Find where the given text appears and provide that cell's center as (x, y) coordinate. 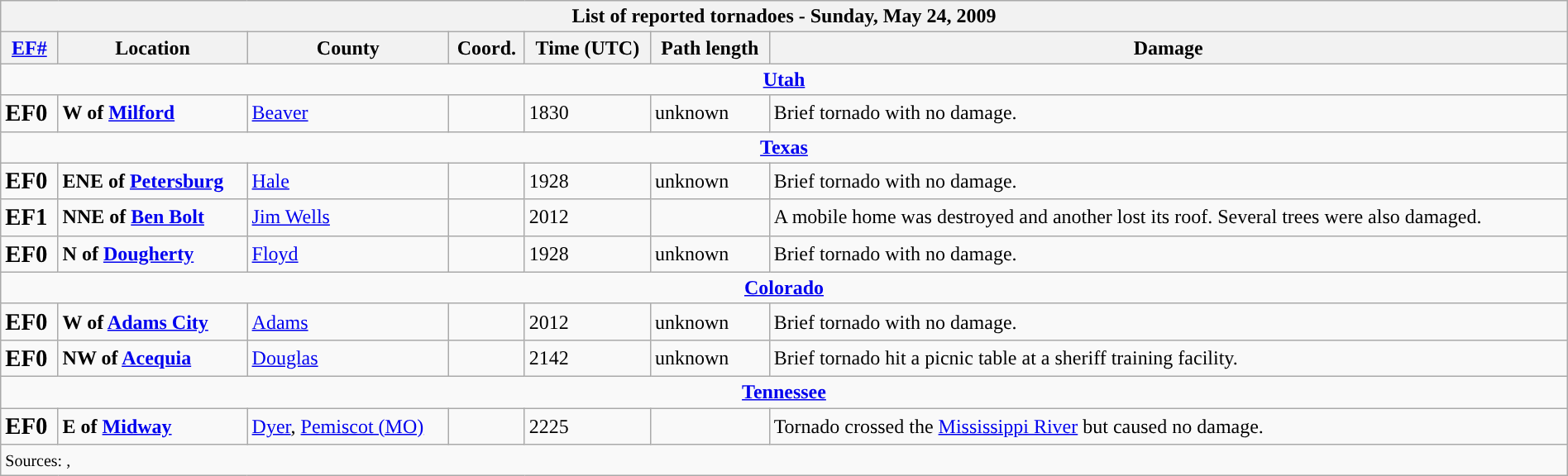
Colorado (784, 288)
Jim Wells (348, 217)
W of Milford (152, 113)
Douglas (348, 358)
Coord. (487, 48)
W of Adams City (152, 321)
Hale (348, 181)
Beaver (348, 113)
List of reported tornadoes - Sunday, May 24, 2009 (784, 17)
EF# (30, 48)
Dyer, Pemiscot (MO) (348, 426)
Floyd (348, 254)
Brief tornado hit a picnic table at a sheriff training facility. (1168, 358)
Time (UTC) (587, 48)
Path length (710, 48)
EF1 (30, 217)
Texas (784, 147)
2225 (587, 426)
Damage (1168, 48)
1830 (587, 113)
Location (152, 48)
E of Midway (152, 426)
County (348, 48)
A mobile home was destroyed and another lost its roof. Several trees were also damaged. (1168, 217)
Tennessee (784, 392)
2142 (587, 358)
NW of Acequia (152, 358)
ENE of Petersburg (152, 181)
Utah (784, 79)
N of Dougherty (152, 254)
NNE of Ben Bolt (152, 217)
Tornado crossed the Mississippi River but caused no damage. (1168, 426)
Sources: , (784, 460)
Adams (348, 321)
